Detect which cell encompasses the target text, then output its [X, Y] center coordinate. 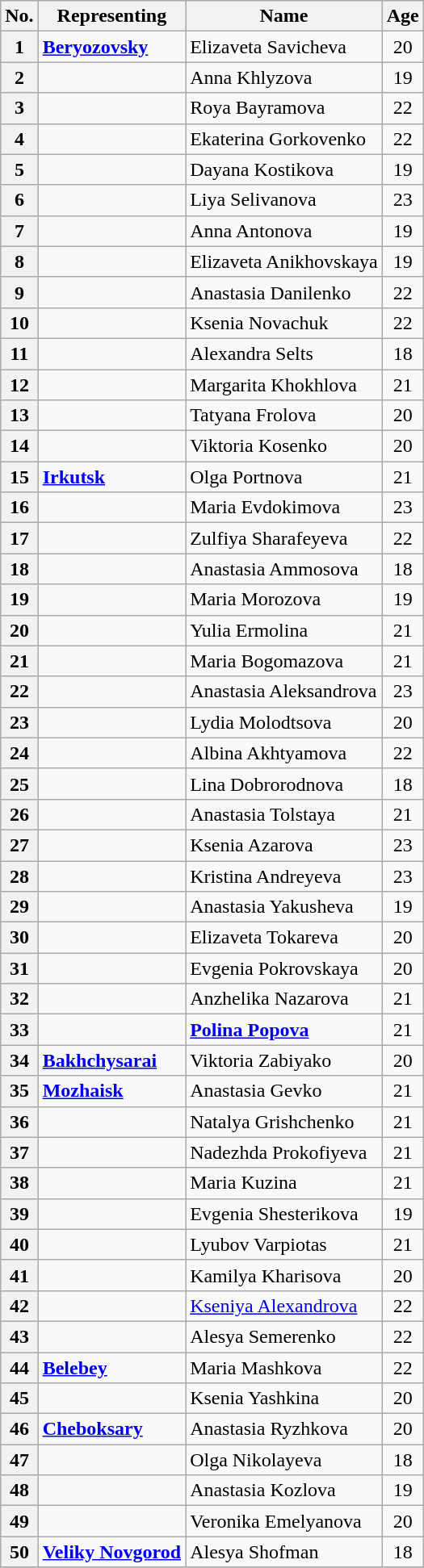
Margarita Khokhlova [284, 385]
7 [19, 231]
Alesya Semerenko [284, 1336]
25 [19, 784]
Anastasia Ryzhkova [284, 1429]
Maria Bogomazova [284, 661]
Veliky Novgorod [111, 1552]
Bakhchysarai [111, 1060]
Maria Mashkova [284, 1368]
43 [19, 1336]
Anastasia Kozlova [284, 1491]
Zulfiya Sharafeyeva [284, 538]
Nadezhda Prokofiyeva [284, 1152]
33 [19, 1030]
41 [19, 1275]
Beryozovsky [111, 47]
Irkutsk [111, 477]
6 [19, 200]
38 [19, 1183]
Yulia Ermolina [284, 630]
47 [19, 1460]
Viktoria Kosenko [284, 446]
32 [19, 999]
Kamilya Kharisova [284, 1275]
Maria Morozova [284, 600]
34 [19, 1060]
Anastasia Tolstaya [284, 814]
28 [19, 876]
Mozhaisk [111, 1091]
Olga Portnova [284, 477]
48 [19, 1491]
Anastasia Aleksandrova [284, 692]
Elizaveta Anikhovskaya [284, 261]
14 [19, 446]
2 [19, 77]
13 [19, 416]
26 [19, 814]
37 [19, 1152]
Elizaveta Tokareva [284, 938]
46 [19, 1429]
Ksenia Novachuk [284, 323]
45 [19, 1399]
Maria Evdokimova [284, 508]
Tatyana Frolova [284, 416]
8 [19, 261]
Anzhelika Nazarova [284, 999]
49 [19, 1521]
Kseniya Alexandrova [284, 1306]
Evgenia Shesterikova [284, 1214]
12 [19, 385]
Maria Kuzina [284, 1183]
No. [19, 16]
Lyubov Varpiotas [284, 1244]
Name [284, 16]
3 [19, 108]
Anna Khlyzova [284, 77]
42 [19, 1306]
16 [19, 508]
9 [19, 292]
Ksenia Azarova [284, 845]
17 [19, 538]
24 [19, 753]
Alesya Shofman [284, 1552]
Anastasia Gevko [284, 1091]
36 [19, 1122]
Lydia Molodtsova [284, 722]
30 [19, 938]
40 [19, 1244]
Anastasia Ammosova [284, 569]
Roya Bayramova [284, 108]
Cheboksary [111, 1429]
Ekaterina Gorkovenko [284, 139]
4 [19, 139]
39 [19, 1214]
Viktoria Zabiyako [284, 1060]
Olga Nikolayeva [284, 1460]
35 [19, 1091]
Representing [111, 16]
Elizaveta Savicheva [284, 47]
Lina Dobrorodnova [284, 784]
31 [19, 968]
44 [19, 1368]
Polina Popova [284, 1030]
5 [19, 169]
50 [19, 1552]
Alexandra Selts [284, 353]
Age [402, 16]
Dayana Kostikova [284, 169]
Natalya Grishchenko [284, 1122]
Belebey [111, 1368]
Albina Akhtyamova [284, 753]
29 [19, 907]
Liya Selivanova [284, 200]
Ksenia Yashkina [284, 1399]
Anastasia Yakusheva [284, 907]
Kristina Andreyeva [284, 876]
10 [19, 323]
Veronika Emelyanova [284, 1521]
Anna Antonova [284, 231]
27 [19, 845]
Evgenia Pokrovskaya [284, 968]
11 [19, 353]
15 [19, 477]
1 [19, 47]
Anastasia Danilenko [284, 292]
